Find where the given text appears and provide that cell's center as [x, y] coordinate. 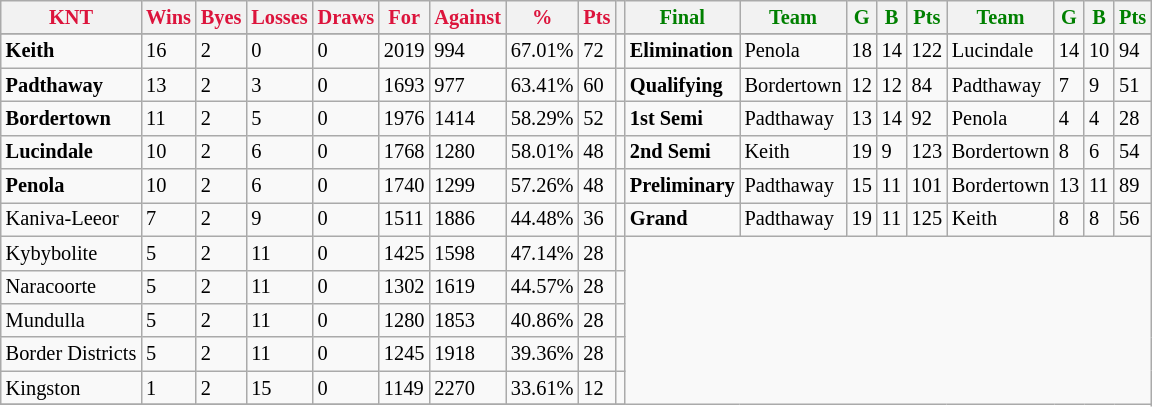
67.01% [542, 51]
1511 [404, 219]
2270 [468, 388]
63.41% [542, 85]
1693 [404, 85]
Preliminary [682, 186]
1886 [468, 219]
44.48% [542, 219]
Final [682, 17]
977 [468, 85]
1245 [404, 354]
36 [596, 219]
44.57% [542, 287]
3 [279, 85]
94 [1132, 51]
Byes [221, 17]
1 [168, 388]
58.01% [542, 152]
72 [596, 51]
% [542, 17]
123 [927, 152]
89 [1132, 186]
16 [168, 51]
Kaniva-Leeor [71, 219]
40.86% [542, 320]
1299 [468, 186]
92 [927, 118]
Qualifying [682, 85]
125 [927, 219]
58.29% [542, 118]
84 [927, 85]
1302 [404, 287]
1918 [468, 354]
1st Semi [682, 118]
56 [1132, 219]
Against [468, 17]
1853 [468, 320]
2nd Semi [682, 152]
Draws [346, 17]
33.61% [542, 388]
Mundulla [71, 320]
Losses [279, 17]
47.14% [542, 253]
1976 [404, 118]
1619 [468, 287]
39.36% [542, 354]
54 [1132, 152]
Kybybolite [71, 253]
2019 [404, 51]
1149 [404, 388]
994 [468, 51]
122 [927, 51]
1768 [404, 152]
Wins [168, 17]
1740 [404, 186]
1598 [468, 253]
18 [862, 51]
101 [927, 186]
1425 [404, 253]
57.26% [542, 186]
1414 [468, 118]
For [404, 17]
Border Districts [71, 354]
Kingston [71, 388]
KNT [71, 17]
51 [1132, 85]
60 [596, 85]
52 [596, 118]
Naracoorte [71, 287]
Grand [682, 219]
Elimination [682, 51]
